Detect which cell encompasses the target text, then output its (X, Y) center coordinate. 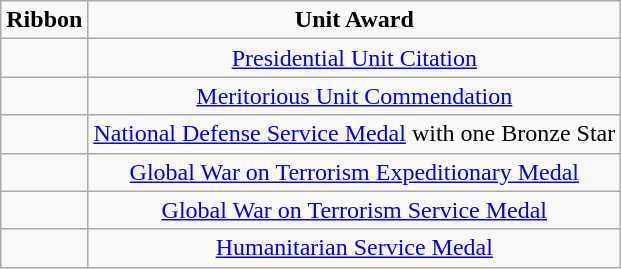
Humanitarian Service Medal (354, 248)
Global War on Terrorism Expeditionary Medal (354, 172)
Ribbon (44, 20)
Unit Award (354, 20)
Global War on Terrorism Service Medal (354, 210)
Meritorious Unit Commendation (354, 96)
National Defense Service Medal with one Bronze Star (354, 134)
Presidential Unit Citation (354, 58)
